Identify which cell holds the provided text, then report its [X, Y] central coordinate. 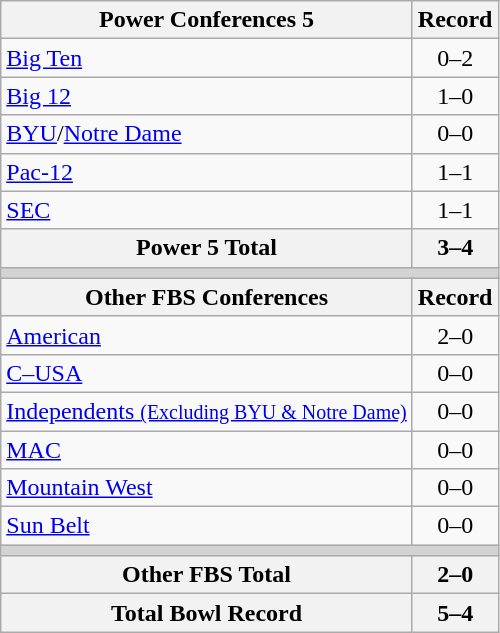
SEC [207, 210]
Other FBS Total [207, 575]
Power Conferences 5 [207, 20]
Other FBS Conferences [207, 297]
BYU/Notre Dame [207, 134]
Big 12 [207, 96]
Mountain West [207, 488]
Sun Belt [207, 526]
MAC [207, 449]
Total Bowl Record [207, 613]
American [207, 335]
Independents (Excluding BYU & Notre Dame) [207, 411]
5–4 [455, 613]
C–USA [207, 373]
Big Ten [207, 58]
0–2 [455, 58]
Power 5 Total [207, 248]
3–4 [455, 248]
1–0 [455, 96]
Pac-12 [207, 172]
